Search for the cell housing the specified text and yield its [X, Y] center coordinate. 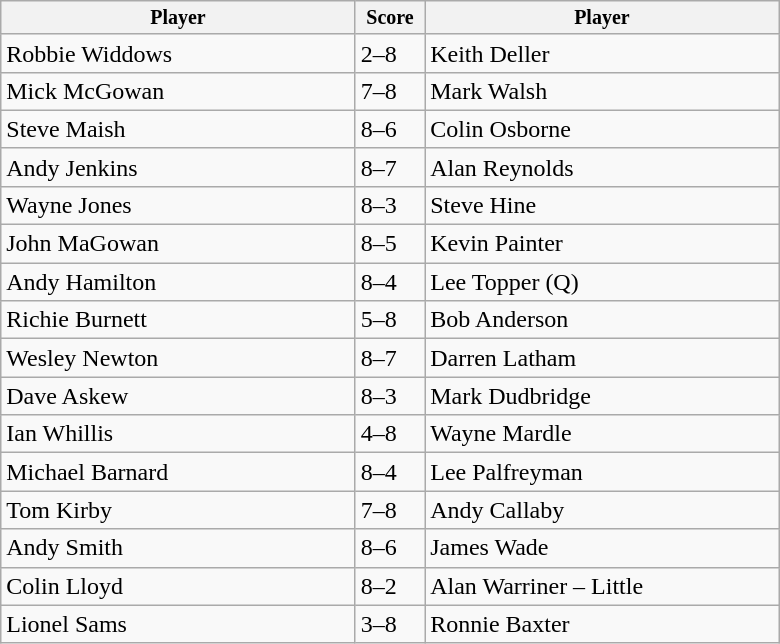
Colin Lloyd [178, 586]
Lee Palfreyman [602, 472]
Bob Anderson [602, 320]
Lee Topper (Q) [602, 282]
Richie Burnett [178, 320]
4–8 [390, 434]
Robbie Widdows [178, 53]
Andy Jenkins [178, 167]
8–5 [390, 244]
Wesley Newton [178, 358]
Mark Walsh [602, 91]
Wayne Jones [178, 205]
Darren Latham [602, 358]
8–2 [390, 586]
Mark Dudbridge [602, 396]
John MaGowan [178, 244]
Tom Kirby [178, 510]
Alan Reynolds [602, 167]
Score [390, 18]
Colin Osborne [602, 129]
Mick McGowan [178, 91]
Dave Askew [178, 396]
2–8 [390, 53]
Ian Whillis [178, 434]
Wayne Mardle [602, 434]
James Wade [602, 548]
Andy Smith [178, 548]
Steve Hine [602, 205]
Andy Hamilton [178, 282]
3–8 [390, 624]
Kevin Painter [602, 244]
Steve Maish [178, 129]
5–8 [390, 320]
Michael Barnard [178, 472]
Keith Deller [602, 53]
Ronnie Baxter [602, 624]
Lionel Sams [178, 624]
Andy Callaby [602, 510]
Alan Warriner – Little [602, 586]
